For the text-containing cell, return its midpoint in (x, y) coordinate format. 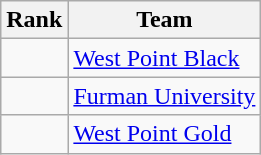
Furman University (164, 96)
West Point Gold (164, 134)
Team (164, 20)
Rank (34, 20)
West Point Black (164, 58)
